From the cell containing the given text, extract its center point as [x, y] coordinate. 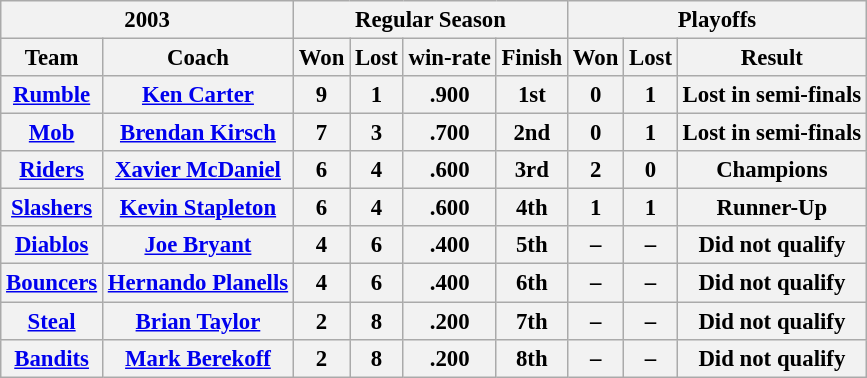
9 [321, 95]
3 [377, 133]
2003 [148, 20]
Champions [772, 170]
Regular Season [430, 20]
win-rate [450, 58]
.900 [450, 95]
8th [532, 358]
Runner-Up [772, 208]
Coach [198, 58]
Playoffs [716, 20]
Hernando Planells [198, 283]
Finish [532, 58]
4th [532, 208]
Bandits [52, 358]
Riders [52, 170]
Mark Berekoff [198, 358]
Xavier McDaniel [198, 170]
5th [532, 245]
Slashers [52, 208]
Mob [52, 133]
6th [532, 283]
Diablos [52, 245]
Ken Carter [198, 95]
7th [532, 321]
Brian Taylor [198, 321]
Kevin Stapleton [198, 208]
3rd [532, 170]
Brendan Kirsch [198, 133]
Rumble [52, 95]
7 [321, 133]
Team [52, 58]
Result [772, 58]
2nd [532, 133]
Joe Bryant [198, 245]
.700 [450, 133]
Bouncers [52, 283]
1st [532, 95]
Steal [52, 321]
